Detect which cell encompasses the target text, then output its [X, Y] center coordinate. 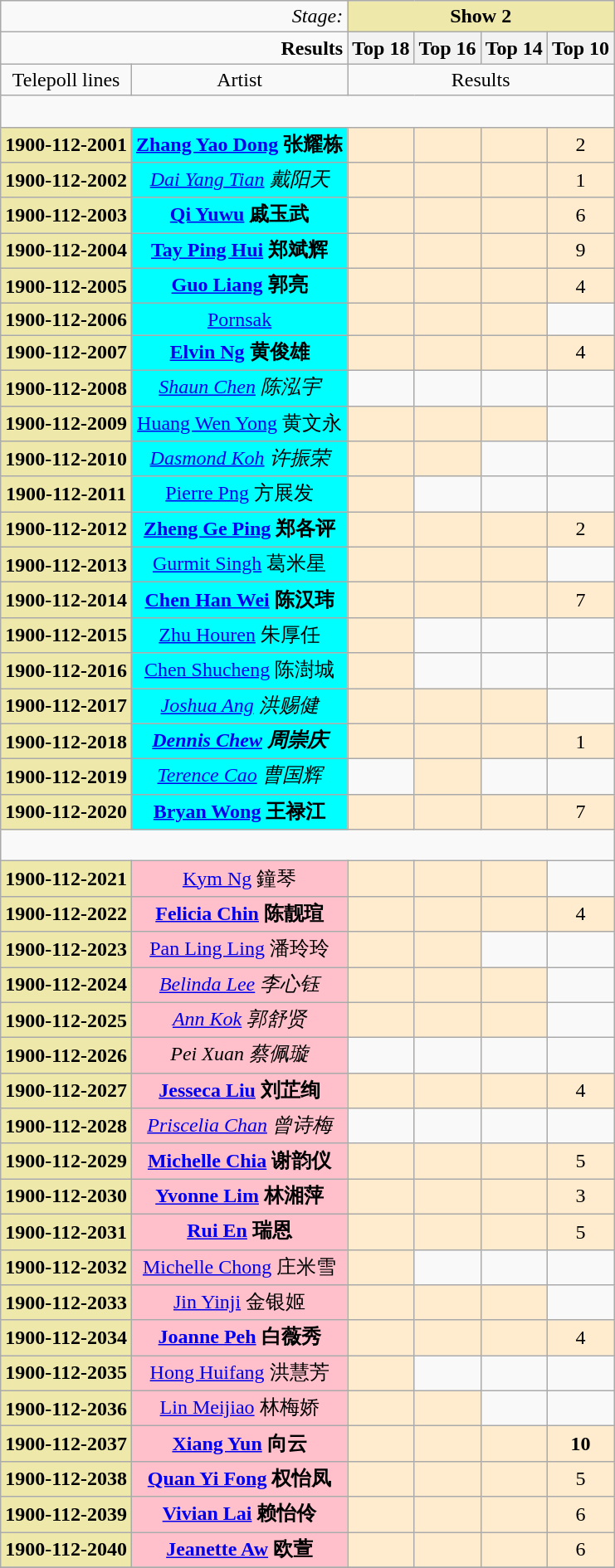
Tay Ping Hui 郑斌辉 [239, 251]
1900-112-2016 [66, 670]
Zhu Houren 朱厚任 [239, 635]
Terence Cao 曹国辉 [239, 777]
Telepoll lines [66, 80]
1900-112-2033 [66, 1303]
Bryan Wong 王禄江 [239, 811]
Kym Ng 鐘琴 [239, 879]
1900-112-2015 [66, 635]
Belinda Lee 李心钰 [239, 986]
1900-112-2034 [66, 1337]
Top 16 [447, 48]
Chen Shucheng 陈澍城 [239, 670]
Zheng Ge Ping 郑各评 [239, 529]
Chen Han Wei 陈汉玮 [239, 601]
1900-112-2035 [66, 1374]
Pornsak [239, 319]
Show 2 [481, 17]
Priscelia Chan 曾诗梅 [239, 1127]
Jesseca Liu 刘芷绚 [239, 1090]
Joshua Ang 洪赐健 [239, 707]
Gurmit Singh 葛米星 [239, 564]
1900-112-2011 [66, 494]
1900-112-2012 [66, 529]
Jeanette Aw 欧萱 [239, 1550]
Jin Yinji 金银姬 [239, 1303]
1900-112-2031 [66, 1231]
1900-112-2003 [66, 216]
3 [580, 1196]
1900-112-2023 [66, 949]
Dasmond Koh 许振荣 [239, 460]
Michelle Chong 庄米雪 [239, 1268]
1900-112-2007 [66, 353]
1900-112-2025 [66, 1020]
Dai Yang Tian 戴阳天 [239, 181]
Shaun Chen 陈泓宇 [239, 388]
1900-112-2009 [66, 423]
1900-112-2013 [66, 564]
1900-112-2001 [66, 144]
1900-112-2040 [66, 1550]
Pierre Png 方展发 [239, 494]
1900-112-2024 [66, 986]
1900-112-2020 [66, 811]
1900-112-2008 [66, 388]
Top 10 [580, 48]
1900-112-2006 [66, 319]
Qi Yuwu 戚玉武 [239, 216]
Stage: [174, 17]
Huang Wen Yong 黄文永 [239, 423]
1900-112-2027 [66, 1090]
1900-112-2002 [66, 181]
Xiang Yun 向云 [239, 1444]
Joanne Peh 白薇秀 [239, 1337]
1900-112-2010 [66, 460]
1900-112-2028 [66, 1127]
1900-112-2022 [66, 914]
1900-112-2005 [66, 285]
10 [580, 1444]
1900-112-2014 [66, 601]
1900-112-2019 [66, 777]
Michelle Chia 谢韵仪 [239, 1161]
1900-112-2018 [66, 742]
1900-112-2030 [66, 1196]
Quan Yi Fong 权怡凤 [239, 1478]
1900-112-2036 [66, 1409]
Felicia Chin 陈靓瑄 [239, 914]
1900-112-2017 [66, 707]
1900-112-2029 [66, 1161]
Guo Liang 郭亮 [239, 285]
9 [580, 251]
Hong Huifang 洪慧芳 [239, 1374]
Lin Meijiao 林梅娇 [239, 1409]
Top 14 [514, 48]
1900-112-2038 [66, 1478]
Vivian Lai 赖怡伶 [239, 1515]
Pei Xuan 蔡佩璇 [239, 1055]
1900-112-2037 [66, 1444]
Rui En 瑞恩 [239, 1231]
Elvin Ng 黄俊雄 [239, 353]
1900-112-2032 [66, 1268]
Top 18 [381, 48]
Zhang Yao Dong 张耀栋 [239, 144]
1900-112-2039 [66, 1515]
1900-112-2026 [66, 1055]
Dennis Chew 周崇庆 [239, 742]
1900-112-2004 [66, 251]
Ann Kok 郭舒贤 [239, 1020]
Yvonne Lim 林湘萍 [239, 1196]
1900-112-2021 [66, 879]
Artist [239, 80]
Pan Ling Ling 潘玲玲 [239, 949]
